Scan for the cell matching the given text and deliver its [x, y] coordinate at center. 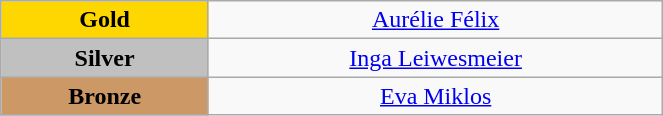
Eva Miklos [435, 96]
Aurélie Félix [435, 20]
Gold [105, 20]
Bronze [105, 96]
Silver [105, 58]
Inga Leiwesmeier [435, 58]
